Find where the given text appears and provide that cell's center as [x, y] coordinate. 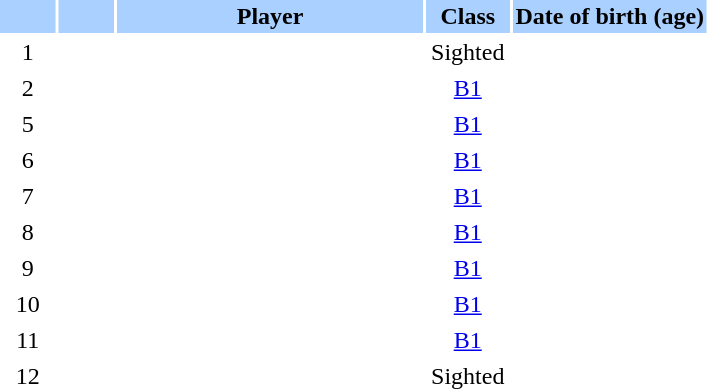
1 [28, 52]
Player [270, 16]
8 [28, 232]
5 [28, 124]
11 [28, 340]
10 [28, 304]
Class [468, 16]
6 [28, 160]
9 [28, 268]
Sighted [468, 52]
2 [28, 88]
7 [28, 196]
Date of birth (age) [610, 16]
